Pinpoint the cell where the given text exists, returning its (X, Y) midpoint coordinate. 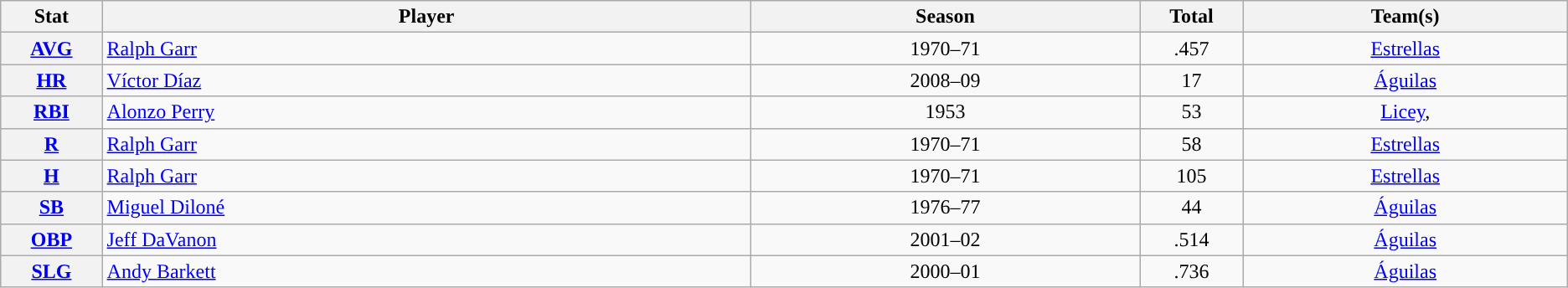
R (52, 144)
.736 (1192, 271)
58 (1192, 144)
1953 (945, 112)
AVG (52, 49)
OBP (52, 239)
2000–01 (945, 271)
1976–77 (945, 208)
.514 (1192, 239)
SB (52, 208)
HR (52, 80)
44 (1192, 208)
Jeff DaVanon (426, 239)
Víctor Díaz (426, 80)
RBI (52, 112)
Andy Barkett (426, 271)
Season (945, 17)
Alonzo Perry (426, 112)
Miguel Diloné (426, 208)
Licey, (1406, 112)
Team(s) (1406, 17)
17 (1192, 80)
Total (1192, 17)
Player (426, 17)
105 (1192, 176)
2001–02 (945, 239)
53 (1192, 112)
SLG (52, 271)
Stat (52, 17)
H (52, 176)
.457 (1192, 49)
2008–09 (945, 80)
